Find where the given text appears and provide that cell's center as [X, Y] coordinate. 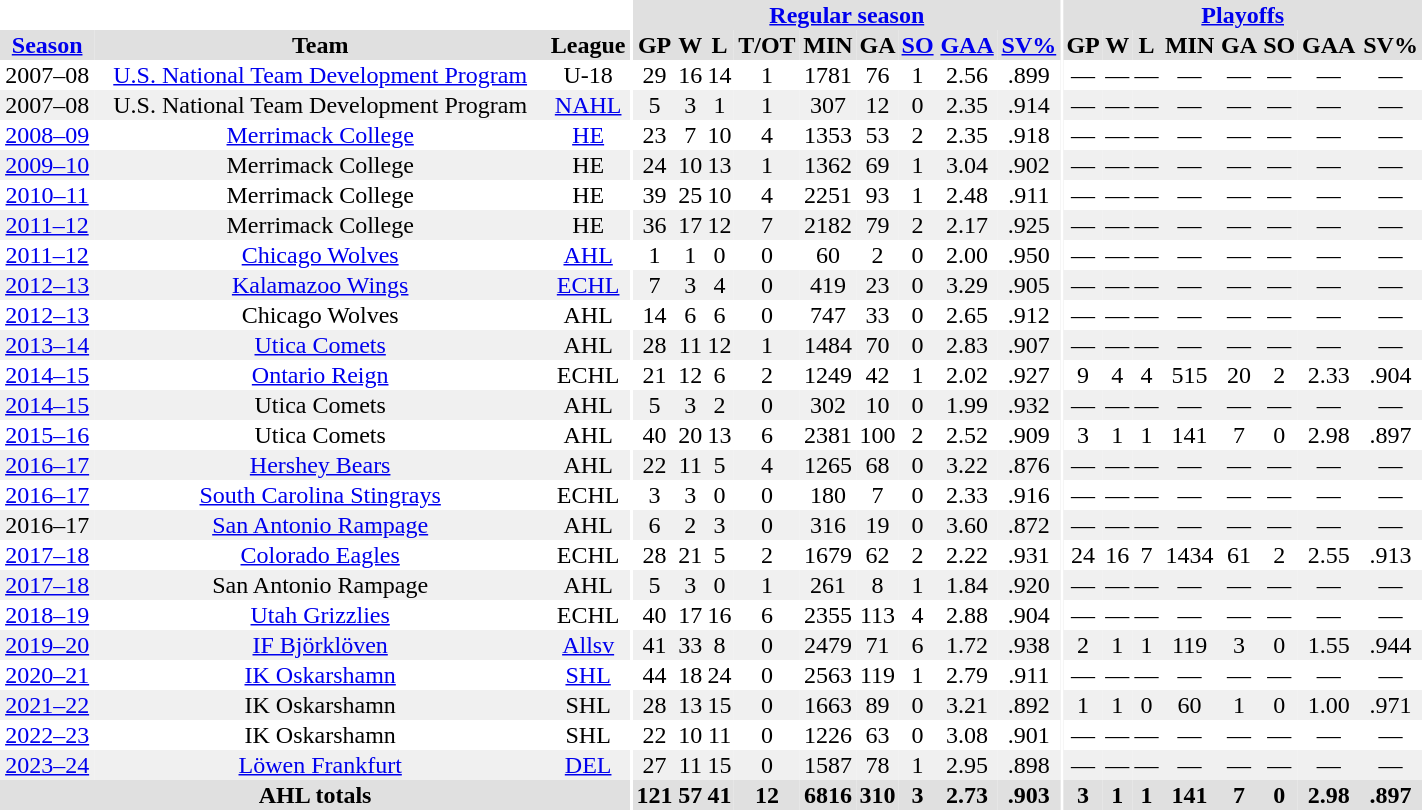
1.72 [968, 645]
2355 [828, 615]
2.65 [968, 315]
Hershey Bears [320, 465]
.944 [1390, 645]
.950 [1030, 255]
2.79 [968, 675]
.914 [1030, 105]
1484 [828, 345]
.932 [1030, 405]
AHL totals [315, 795]
2022–23 [47, 735]
25 [690, 195]
IF Björklöven [320, 645]
.925 [1030, 225]
53 [877, 135]
29 [654, 75]
39 [654, 195]
302 [828, 405]
1249 [828, 375]
93 [877, 195]
9 [1082, 375]
.903 [1030, 795]
79 [877, 225]
63 [877, 735]
2021–22 [47, 705]
68 [877, 465]
3.60 [968, 525]
2.83 [968, 345]
2.00 [968, 255]
.912 [1030, 315]
89 [877, 705]
3.22 [968, 465]
Season [47, 45]
1.55 [1328, 645]
100 [877, 435]
2.88 [968, 615]
.899 [1030, 75]
69 [877, 165]
2.02 [968, 375]
Löwen Frankfurt [320, 765]
Playoffs [1242, 15]
.938 [1030, 645]
1781 [828, 75]
1226 [828, 735]
2018–19 [47, 615]
2182 [828, 225]
2020–21 [47, 675]
180 [828, 495]
2251 [828, 195]
Regular season [846, 15]
Kalamazoo Wings [320, 285]
2.48 [968, 195]
2563 [828, 675]
.876 [1030, 465]
2.22 [968, 555]
1.00 [1328, 705]
3.29 [968, 285]
36 [654, 225]
2381 [828, 435]
.898 [1030, 765]
2019–20 [47, 645]
2479 [828, 645]
3.21 [968, 705]
42 [877, 375]
76 [877, 75]
310 [877, 795]
.872 [1030, 525]
.918 [1030, 135]
1353 [828, 135]
1663 [828, 705]
419 [828, 285]
1265 [828, 465]
.913 [1390, 555]
South Carolina Stingrays [320, 495]
70 [877, 345]
Ontario Reign [320, 375]
2013–14 [47, 345]
Allsv [588, 645]
18 [690, 675]
.892 [1030, 705]
.971 [1390, 705]
2008–09 [47, 135]
57 [690, 795]
261 [828, 585]
121 [654, 795]
3.08 [968, 735]
2.73 [968, 795]
307 [828, 105]
2.17 [968, 225]
2010–11 [47, 195]
19 [877, 525]
NAHL [588, 105]
1.99 [968, 405]
2.52 [968, 435]
T/OT [766, 45]
U-18 [588, 75]
2015–16 [47, 435]
.931 [1030, 555]
.901 [1030, 735]
League [588, 45]
747 [828, 315]
2.56 [968, 75]
2.55 [1328, 555]
62 [877, 555]
6816 [828, 795]
1362 [828, 165]
113 [877, 615]
71 [877, 645]
3.04 [968, 165]
1679 [828, 555]
.927 [1030, 375]
.902 [1030, 165]
.905 [1030, 285]
27 [654, 765]
.920 [1030, 585]
1.84 [968, 585]
44 [654, 675]
2023–24 [47, 765]
78 [877, 765]
Team [320, 45]
1434 [1190, 555]
.909 [1030, 435]
.916 [1030, 495]
2009–10 [47, 165]
316 [828, 525]
Utah Grizzlies [320, 615]
Colorado Eagles [320, 555]
515 [1190, 375]
1587 [828, 765]
.907 [1030, 345]
61 [1239, 555]
2.95 [968, 765]
DEL [588, 765]
